Scan for the cell matching the given text and deliver its [X, Y] coordinate at center. 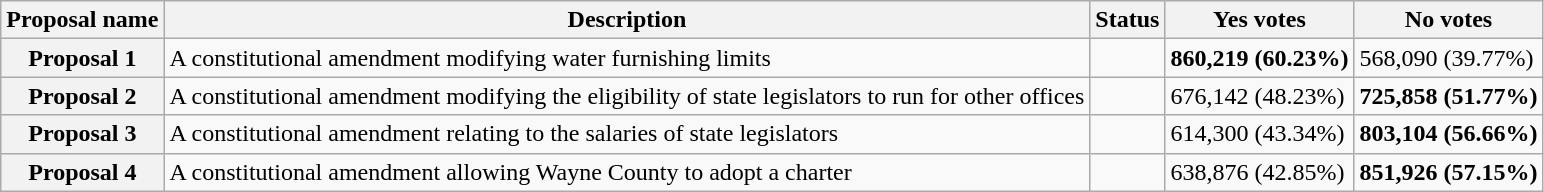
676,142 (48.23%) [1260, 96]
Proposal 3 [82, 134]
Description [627, 20]
A constitutional amendment modifying the eligibility of state legislators to run for other offices [627, 96]
725,858 (51.77%) [1448, 96]
A constitutional amendment allowing Wayne County to adopt a charter [627, 172]
851,926 (57.15%) [1448, 172]
A constitutional amendment modifying water furnishing limits [627, 58]
568,090 (39.77%) [1448, 58]
Proposal 1 [82, 58]
Proposal 4 [82, 172]
803,104 (56.66%) [1448, 134]
638,876 (42.85%) [1260, 172]
Status [1128, 20]
A constitutional amendment relating to the salaries of state legislators [627, 134]
No votes [1448, 20]
860,219 (60.23%) [1260, 58]
Yes votes [1260, 20]
Proposal name [82, 20]
614,300 (43.34%) [1260, 134]
Proposal 2 [82, 96]
